Return the [x, y] coordinate for the center point of the cell that contains the specified text.  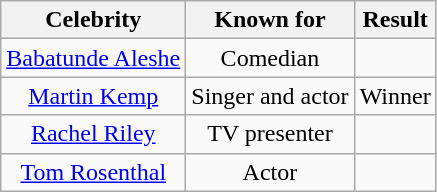
Martin Kemp [94, 96]
Result [395, 20]
Rachel Riley [94, 134]
Singer and actor [270, 96]
Actor [270, 172]
Tom Rosenthal [94, 172]
Known for [270, 20]
Babatunde Aleshe [94, 58]
Comedian [270, 58]
Celebrity [94, 20]
TV presenter [270, 134]
Winner [395, 96]
